Determine the (x, y) coordinate at the center of the cell enclosing the given text.  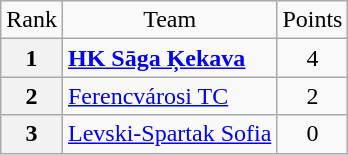
Rank (32, 20)
Levski-Spartak Sofia (169, 134)
Ferencvárosi TC (169, 96)
Team (169, 20)
3 (32, 134)
4 (312, 58)
0 (312, 134)
HK Sāga Ķekava (169, 58)
Points (312, 20)
1 (32, 58)
